Find where the given text appears and provide that cell's center as (X, Y) coordinate. 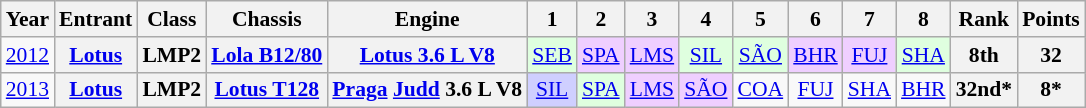
Points (1051, 19)
1 (552, 19)
7 (870, 19)
Rank (984, 19)
Entrant (96, 19)
8 (924, 19)
8* (1051, 90)
32 (1051, 55)
Lola B12/80 (266, 55)
Lotus 3.6 L V8 (427, 55)
Engine (427, 19)
2013 (28, 90)
COA (761, 90)
Class (172, 19)
5 (761, 19)
Praga Judd 3.6 L V8 (427, 90)
2 (601, 19)
Year (28, 19)
8th (984, 55)
3 (652, 19)
6 (816, 19)
2012 (28, 55)
Lotus T128 (266, 90)
Chassis (266, 19)
4 (706, 19)
32nd* (984, 90)
SEB (552, 55)
